Return the [X, Y] coordinate for the center point of the cell that contains the specified text.  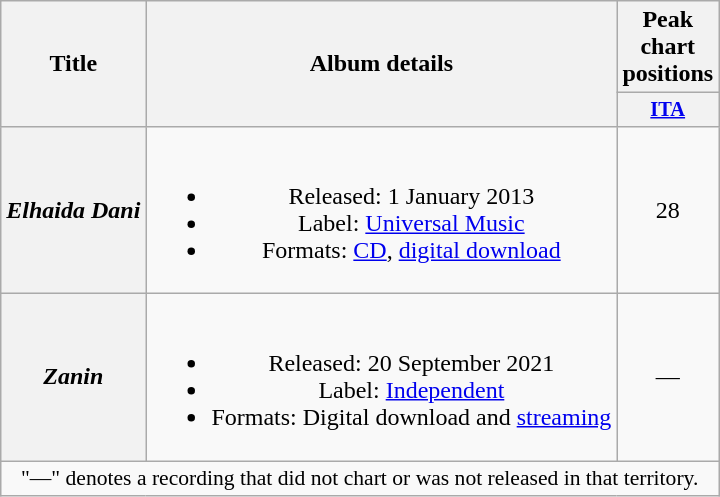
"—" denotes a recording that did not chart or was not released in that territory. [360, 479]
Title [74, 64]
28 [668, 210]
Elhaida Dani [74, 210]
Released: 1 January 2013Label: Universal MusicFormats: CD, digital download [382, 210]
— [668, 378]
Peakchartpositions [668, 47]
Album details [382, 64]
Released: 20 September 2021Label: IndependentFormats: Digital download and streaming [382, 378]
Zanin [74, 378]
ITA [668, 110]
